Pinpoint the cell where the given text exists, returning its (x, y) midpoint coordinate. 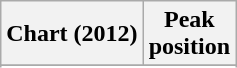
Chart (2012) (72, 34)
Peakposition (189, 34)
